Provide the (X, Y) coordinate of the cell's center where the given text is located.  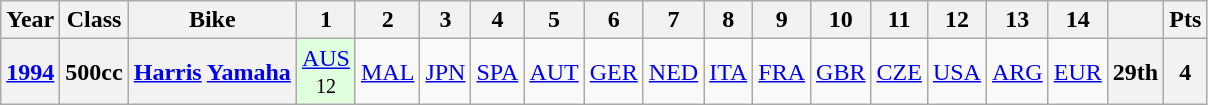
2 (387, 20)
SPA (498, 72)
FRA (782, 72)
14 (1078, 20)
5 (554, 20)
10 (841, 20)
NED (673, 72)
500cc (94, 72)
AUT (554, 72)
9 (782, 20)
GBR (841, 72)
EUR (1078, 72)
Bike (212, 20)
29th (1135, 72)
ARG (1017, 72)
MAL (387, 72)
Pts (1186, 20)
USA (956, 72)
13 (1017, 20)
6 (614, 20)
Class (94, 20)
GER (614, 72)
1 (326, 20)
7 (673, 20)
3 (446, 20)
ITA (728, 72)
AUS12 (326, 72)
12 (956, 20)
CZE (899, 72)
1994 (30, 72)
Harris Yamaha (212, 72)
Year (30, 20)
JPN (446, 72)
8 (728, 20)
11 (899, 20)
